Scan for the cell matching the given text and deliver its (x, y) coordinate at center. 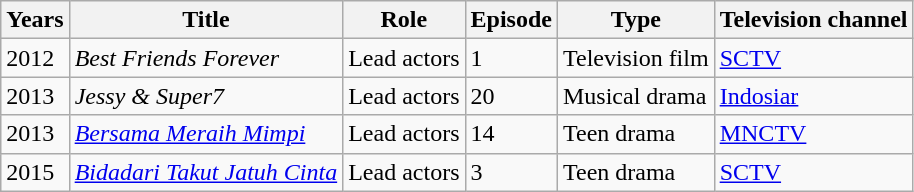
Episode (511, 20)
1 (511, 58)
20 (511, 96)
Years (35, 20)
3 (511, 172)
Title (206, 20)
Type (636, 20)
Bidadari Takut Jatuh Cinta (206, 172)
Indosiar (814, 96)
Television channel (814, 20)
Best Friends Forever (206, 58)
2015 (35, 172)
Television film (636, 58)
14 (511, 134)
Jessy & Super7 (206, 96)
Role (404, 20)
2012 (35, 58)
MNCTV (814, 134)
Musical drama (636, 96)
Bersama Meraih Mimpi (206, 134)
